Output the (x, y) coordinate of the center of the cell containing the given text.  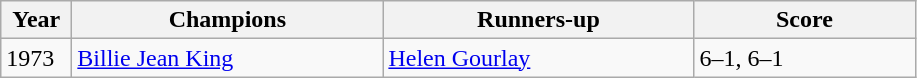
Year (36, 20)
Score (804, 20)
Helen Gourlay (538, 58)
Champions (228, 20)
Runners-up (538, 20)
Billie Jean King (228, 58)
6–1, 6–1 (804, 58)
1973 (36, 58)
